From the cell containing the given text, extract its center point as [x, y] coordinate. 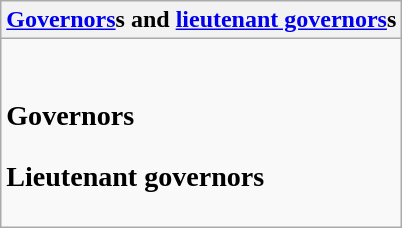
Governorss and lieutenant governorss [202, 20]
GovernorsLieutenant governors [202, 133]
